Capture the cell that displays the provided text and extract its (X, Y) central coordinate. 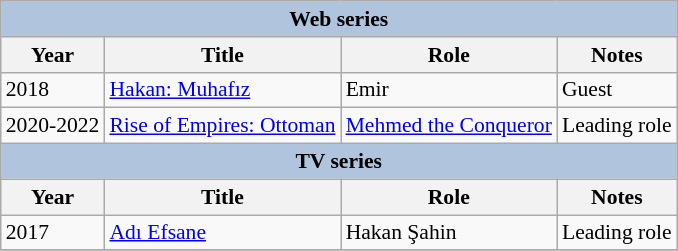
Guest (617, 90)
Emir (449, 90)
Rise of Empires: Ottoman (222, 126)
2017 (53, 233)
TV series (339, 162)
2018 (53, 90)
Hakan Şahin (449, 233)
Mehmed the Conqueror (449, 126)
2020-2022 (53, 126)
Hakan: Muhafız (222, 90)
Web series (339, 19)
Adı Efsane (222, 233)
